Pinpoint the cell where the given text exists, returning its [X, Y] midpoint coordinate. 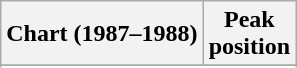
Peakposition [249, 34]
Chart (1987–1988) [102, 34]
